Search for the cell housing the specified text and yield its [x, y] center coordinate. 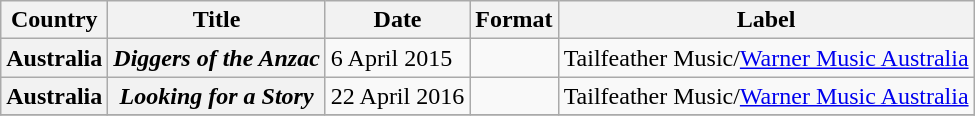
Country [54, 20]
Format [514, 20]
Title [217, 20]
Date [397, 20]
22 April 2016 [397, 96]
Looking for a Story [217, 96]
Diggers of the Anzac [217, 58]
6 April 2015 [397, 58]
Label [766, 20]
